Scan for the cell matching the given text and deliver its (X, Y) coordinate at center. 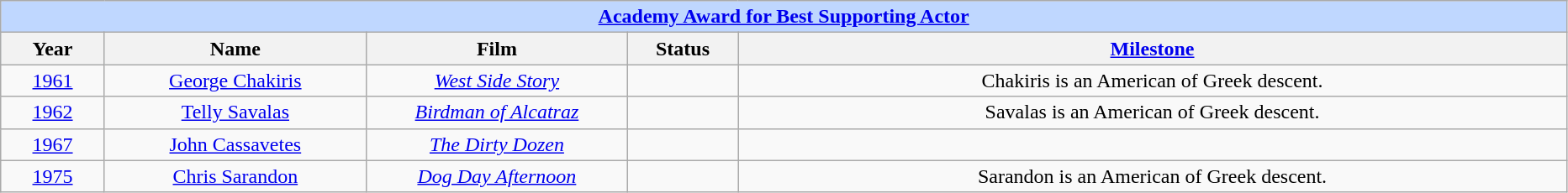
John Cassavetes (235, 144)
1975 (53, 176)
The Dirty Dozen (496, 144)
Dog Day Afternoon (496, 176)
West Side Story (496, 81)
Name (235, 49)
1962 (53, 112)
Sarandon is an American of Greek descent. (1153, 176)
Status (683, 49)
Year (53, 49)
George Chakiris (235, 81)
Chakiris is an American of Greek descent. (1153, 81)
Savalas is an American of Greek descent. (1153, 112)
1967 (53, 144)
Birdman of Alcatraz (496, 112)
Chris Sarandon (235, 176)
Film (496, 49)
Milestone (1153, 49)
1961 (53, 81)
Telly Savalas (235, 112)
Academy Award for Best Supporting Actor (784, 17)
